Output the (X, Y) coordinate of the center of the cell containing the given text.  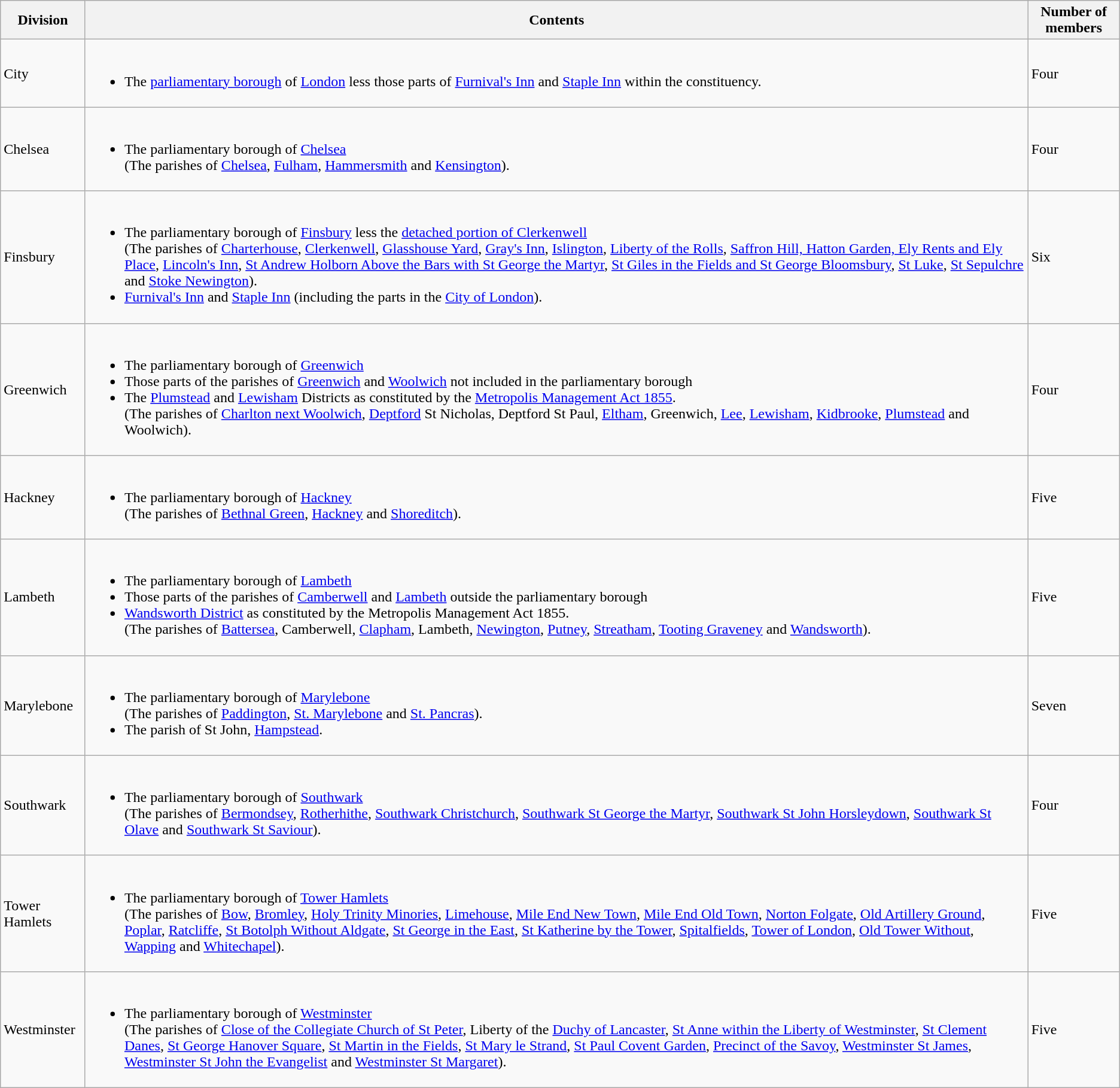
The parliamentary borough of Marylebone(The parishes of Paddington, St. Marylebone and St. Pancras).The parish of St John, Hampstead. (556, 705)
The parliamentary borough of Hackney(The parishes of Bethnal Green, Hackney and Shoreditch). (556, 497)
City (43, 73)
The parliamentary borough of Chelsea(The parishes of Chelsea, Fulham, Hammersmith and Kensington). (556, 149)
Chelsea (43, 149)
Tower Hamlets (43, 913)
Westminster (43, 1029)
Lambeth (43, 597)
Greenwich (43, 389)
Finsbury (43, 257)
Southwark (43, 806)
Marylebone (43, 705)
Division (43, 20)
Six (1073, 257)
Contents (556, 20)
Hackney (43, 497)
Seven (1073, 705)
The parliamentary borough of London less those parts of Furnival's Inn and Staple Inn within the constituency. (556, 73)
Number of members (1073, 20)
